From the cell containing the given text, extract its center point as [X, Y] coordinate. 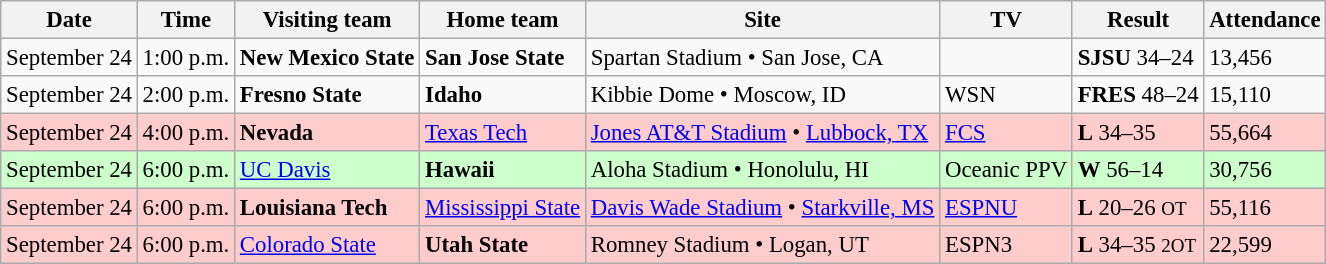
Attendance [1265, 20]
2:00 p.m. [186, 95]
Kibbie Dome • Moscow, ID [762, 95]
FCS [1006, 133]
Texas Tech [503, 133]
30,756 [1265, 170]
Result [1138, 20]
FRES 48–24 [1138, 95]
22,599 [1265, 245]
55,116 [1265, 208]
L 20–26 OT [1138, 208]
Oceanic PPV [1006, 170]
SJSU 34–24 [1138, 58]
ESPN3 [1006, 245]
Mississippi State [503, 208]
Fresno State [328, 95]
Louisiana Tech [328, 208]
15,110 [1265, 95]
13,456 [1265, 58]
Colorado State [328, 245]
Jones AT&T Stadium • Lubbock, TX [762, 133]
New Mexico State [328, 58]
Idaho [503, 95]
WSN [1006, 95]
55,664 [1265, 133]
San Jose State [503, 58]
UC Davis [328, 170]
Utah State [503, 245]
4:00 p.m. [186, 133]
L 34–35 [1138, 133]
ESPNU [1006, 208]
W 56–14 [1138, 170]
Site [762, 20]
Time [186, 20]
Visiting team [328, 20]
Davis Wade Stadium • Starkville, MS [762, 208]
Home team [503, 20]
Nevada [328, 133]
Date [69, 20]
TV [1006, 20]
Spartan Stadium • San Jose, CA [762, 58]
Aloha Stadium • Honolulu, HI [762, 170]
1:00 p.m. [186, 58]
Romney Stadium • Logan, UT [762, 245]
Hawaii [503, 170]
L 34–35 2OT [1138, 245]
